Capture the cell that displays the provided text and extract its (x, y) central coordinate. 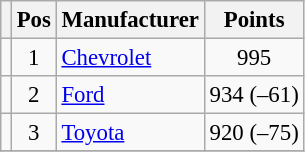
Chevrolet (130, 58)
920 (–75) (254, 133)
Manufacturer (130, 20)
3 (34, 133)
934 (–61) (254, 95)
2 (34, 95)
Ford (130, 95)
1 (34, 58)
995 (254, 58)
Pos (34, 20)
Points (254, 20)
Toyota (130, 133)
